Return [x, y] of the center of cell containing provided text 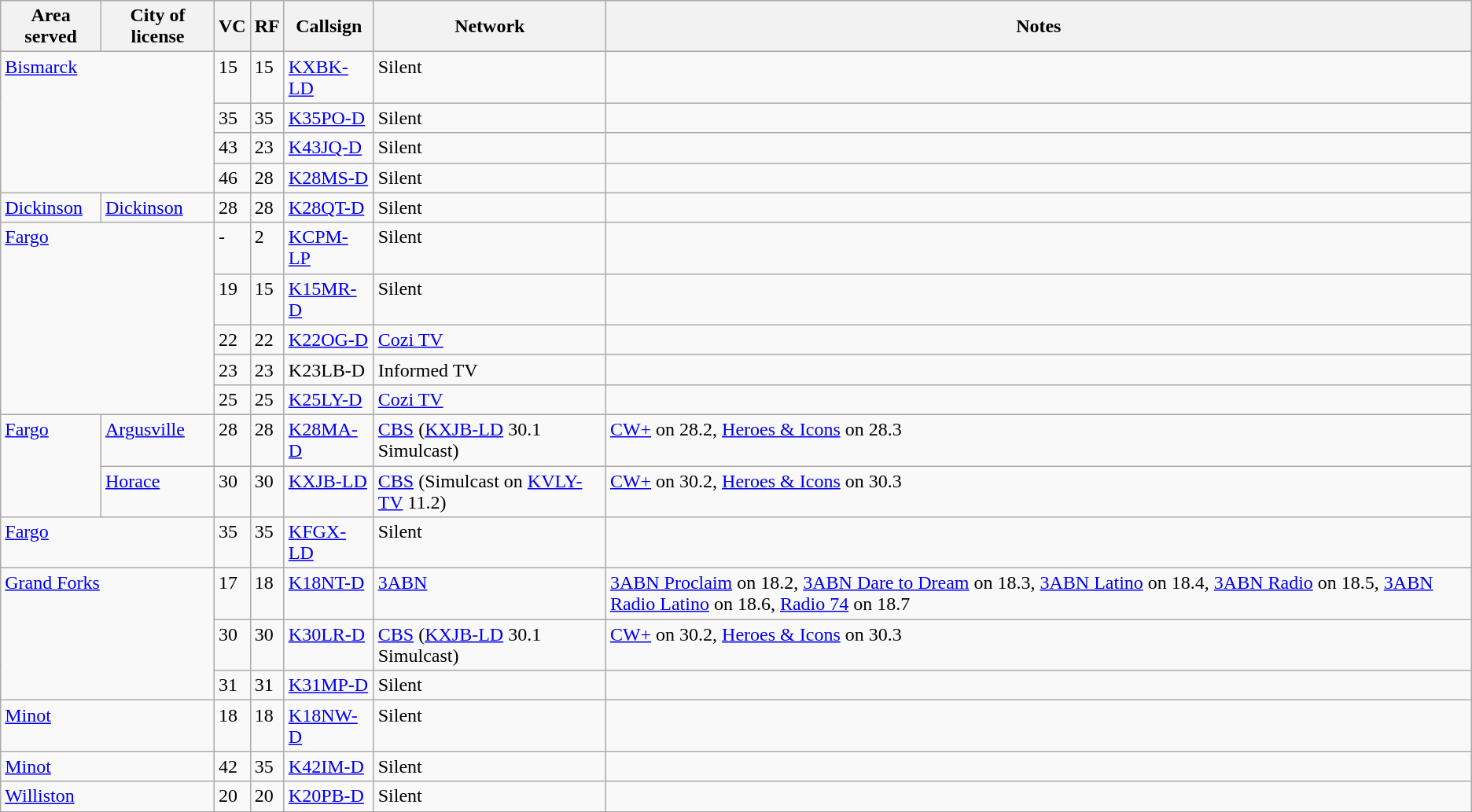
K28MA-D [329, 440]
Callsign [329, 27]
KXJB-LD [329, 491]
K23LB-D [329, 369]
2 [267, 248]
K35PO-D [329, 118]
KFGX-LD [329, 542]
K42IM-D [329, 766]
42 [233, 766]
Informed TV [489, 369]
K43JQ-D [329, 148]
CW+ on 28.2, Heroes & Icons on 28.3 [1038, 440]
K20PB-D [329, 796]
K25LY-D [329, 399]
3ABN [489, 594]
K28MS-D [329, 178]
Williston [108, 796]
Area served [51, 27]
17 [233, 594]
K15MR-D [329, 299]
K28QT-D [329, 208]
CBS (Simulcast on KVLY-TV 11.2) [489, 491]
3ABN Proclaim on 18.2, 3ABN Dare to Dream on 18.3, 3ABN Latino on 18.4, 3ABN Radio on 18.5, 3ABN Radio Latino on 18.6, Radio 74 on 18.7 [1038, 594]
KXBK-LD [329, 77]
K18NW-D [329, 726]
Network [489, 27]
Notes [1038, 27]
K18NT-D [329, 594]
KCPM-LP [329, 248]
Horace [157, 491]
K31MP-D [329, 685]
K22OG-D [329, 340]
Grand Forks [108, 634]
- [233, 248]
Bismarck [108, 123]
19 [233, 299]
VC [233, 27]
46 [233, 178]
RF [267, 27]
43 [233, 148]
K30LR-D [329, 645]
Argusville [157, 440]
City of license [157, 27]
